For the text-containing cell, return its midpoint in (X, Y) coordinate format. 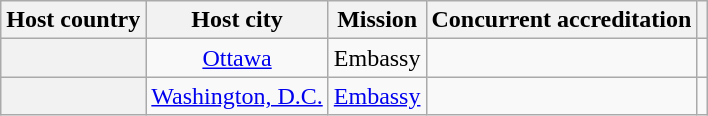
Mission (377, 20)
Host country (74, 20)
Concurrent accreditation (562, 20)
Ottawa (237, 58)
Host city (237, 20)
Washington, D.C. (237, 96)
